Detect which cell encompasses the target text, then output its (X, Y) center coordinate. 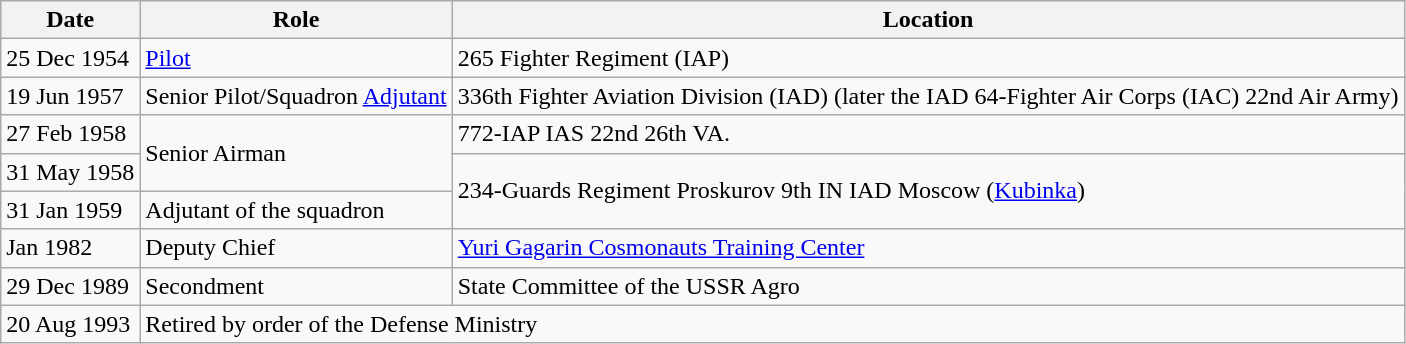
336th Fighter Aviation Division (IAD) (later the IAD 64-Fighter Air Corps (IAC) 22nd Air Army) (928, 96)
Deputy Chief (296, 248)
Yuri Gagarin Cosmonauts Training Center (928, 248)
19 Jun 1957 (70, 96)
31 Jan 1959 (70, 210)
Retired by order of the Defense Ministry (772, 324)
Secondment (296, 286)
Pilot (296, 58)
25 Dec 1954 (70, 58)
Role (296, 20)
29 Dec 1989 (70, 286)
Adjutant of the squadron (296, 210)
State Committee of the USSR Agro (928, 286)
20 Aug 1993 (70, 324)
772-IAP IAS 22nd 26th VA. (928, 134)
27 Feb 1958 (70, 134)
Senior Pilot/Squadron Adjutant (296, 96)
234-Guards Regiment Proskurov 9th IN IAD Moscow (Kubinka) (928, 191)
265 Fighter Regiment (IAP) (928, 58)
Location (928, 20)
Jan 1982 (70, 248)
31 May 1958 (70, 172)
Date (70, 20)
Senior Airman (296, 153)
